Return the (X, Y) coordinate for the center point of the cell that contains the specified text.  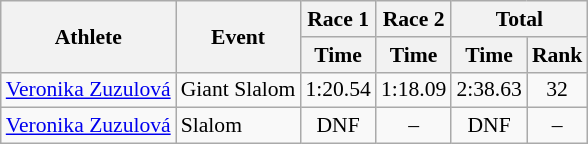
32 (558, 90)
Slalom (238, 126)
Athlete (88, 36)
2:38.63 (488, 90)
Race 2 (414, 19)
1:20.54 (338, 90)
Event (238, 36)
1:18.09 (414, 90)
Giant Slalom (238, 90)
Rank (558, 55)
Total (519, 19)
Race 1 (338, 19)
